Scan for the cell matching the given text and deliver its (x, y) coordinate at center. 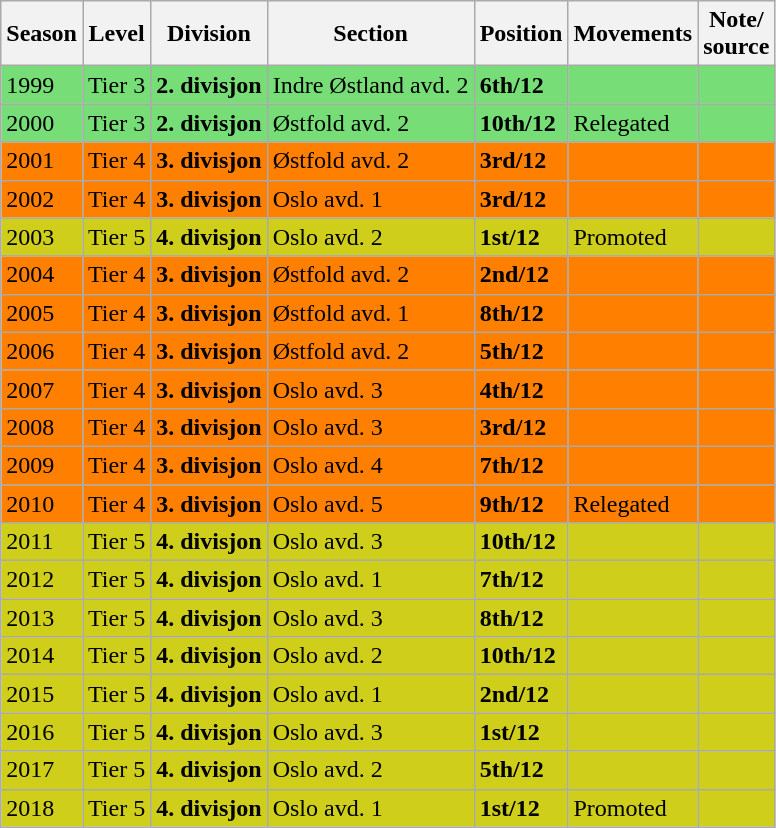
2016 (42, 732)
2009 (42, 465)
2002 (42, 199)
2010 (42, 503)
2005 (42, 313)
Oslo avd. 4 (370, 465)
Indre Østland avd. 2 (370, 85)
2001 (42, 161)
2018 (42, 808)
2008 (42, 427)
2017 (42, 770)
4th/12 (521, 389)
2004 (42, 275)
2003 (42, 237)
Level (116, 34)
Season (42, 34)
Position (521, 34)
2012 (42, 580)
2000 (42, 123)
2015 (42, 694)
2013 (42, 618)
Oslo avd. 5 (370, 503)
6th/12 (521, 85)
2014 (42, 656)
Movements (633, 34)
1999 (42, 85)
2007 (42, 389)
Division (209, 34)
Note/source (736, 34)
2006 (42, 351)
Østfold avd. 1 (370, 313)
2011 (42, 542)
Section (370, 34)
9th/12 (521, 503)
